Search for the cell housing the specified text and yield its (X, Y) center coordinate. 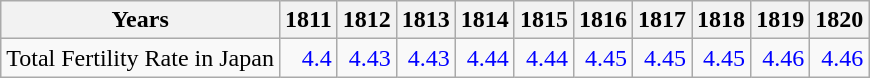
1811 (308, 20)
1817 (662, 20)
1816 (602, 20)
Years (140, 20)
1819 (780, 20)
4.4 (308, 58)
1818 (722, 20)
1813 (426, 20)
1820 (840, 20)
1815 (544, 20)
Total Fertility Rate in Japan (140, 58)
1814 (484, 20)
1812 (366, 20)
